From the cell containing the given text, extract its center point as [X, Y] coordinate. 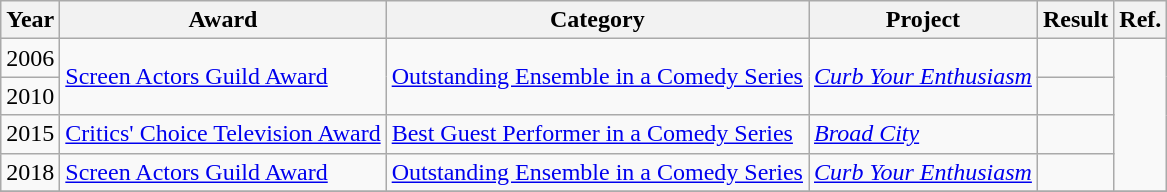
2015 [30, 134]
2018 [30, 172]
Ref. [1140, 20]
2010 [30, 96]
Award [223, 20]
Best Guest Performer in a Comedy Series [597, 134]
Result [1075, 20]
Critics' Choice Television Award [223, 134]
Project [922, 20]
2006 [30, 58]
Category [597, 20]
Year [30, 20]
Broad City [922, 134]
